Locate the cell with the specified text and output its (x, y) center coordinate. 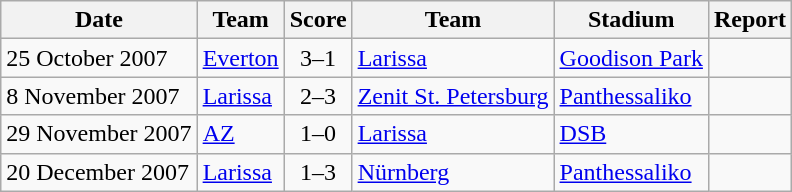
20 December 2007 (99, 172)
AZ (240, 134)
25 October 2007 (99, 58)
Nürnberg (453, 172)
29 November 2007 (99, 134)
1–0 (318, 134)
1–3 (318, 172)
Report (750, 20)
DSB (631, 134)
Everton (240, 58)
Zenit St. Petersburg (453, 96)
8 November 2007 (99, 96)
2–3 (318, 96)
Goodison Park (631, 58)
Stadium (631, 20)
Score (318, 20)
Date (99, 20)
3–1 (318, 58)
